Scan for the cell matching the given text and deliver its (x, y) coordinate at center. 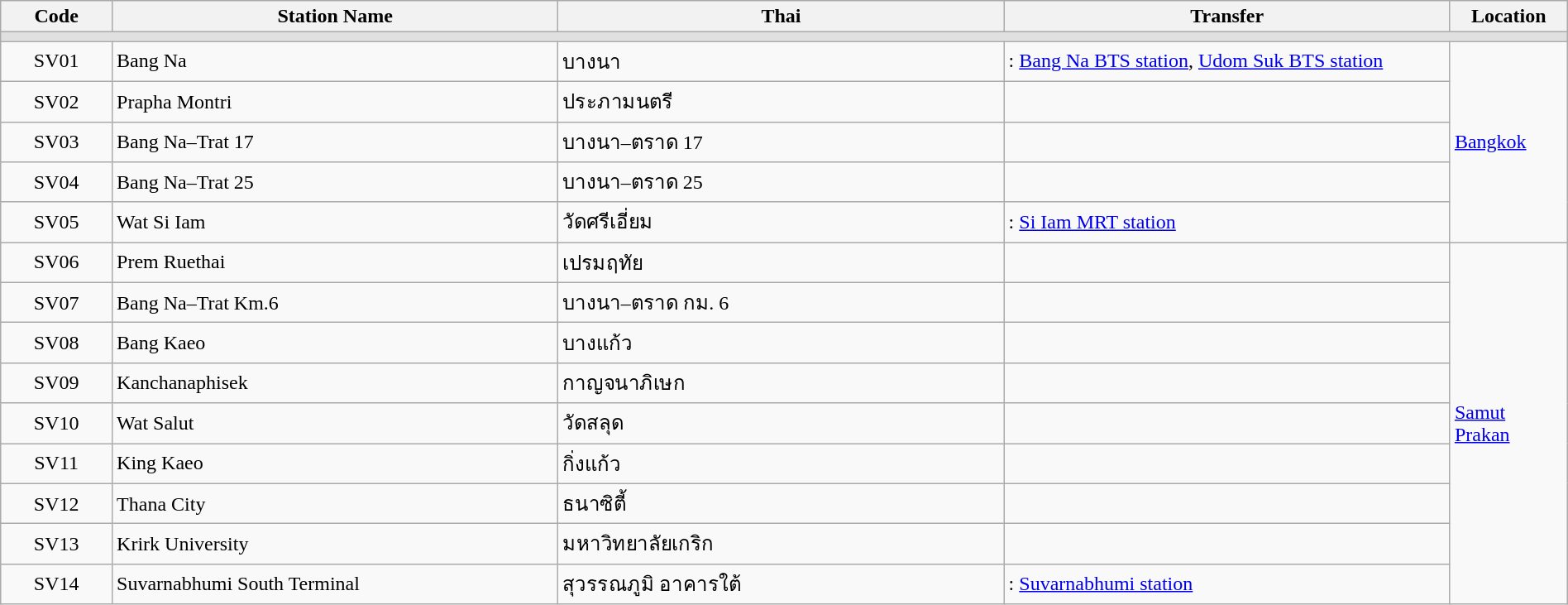
: Suvarnabhumi station (1227, 584)
King Kaeo (336, 463)
SV09 (56, 382)
บางแก้ว (781, 343)
Samut Prakan (1508, 424)
SV10 (56, 424)
Bangkok (1508, 142)
Krirk University (336, 545)
บางนา (781, 61)
เปรมฤทัย (781, 263)
วัดสลุด (781, 424)
SV07 (56, 303)
SV06 (56, 263)
SV14 (56, 584)
Station Name (336, 17)
SV11 (56, 463)
สุวรรณภูมิ อาคารใต้ (781, 584)
วัดศรีเอี่ยม (781, 222)
Location (1508, 17)
มหาวิทยาลัยเกริก (781, 545)
: Bang Na BTS station, Udom Suk BTS station (1227, 61)
Prapha Montri (336, 101)
Prem Ruethai (336, 263)
SV01 (56, 61)
SV13 (56, 545)
Bang Na–Trat 17 (336, 142)
Transfer (1227, 17)
Suvarnabhumi South Terminal (336, 584)
: Si Iam MRT station (1227, 222)
SV04 (56, 182)
กาญจนาภิเษก (781, 382)
Bang Na (336, 61)
Kanchanaphisek (336, 382)
SV08 (56, 343)
บางนา–ตราด 25 (781, 182)
Thana City (336, 503)
ประภามนตรี (781, 101)
กิ่งแก้ว (781, 463)
Bang Na–Trat Km.6 (336, 303)
SV03 (56, 142)
บางนา–ตราด กม. 6 (781, 303)
SV05 (56, 222)
บางนา–ตราด 17 (781, 142)
Wat Salut (336, 424)
SV12 (56, 503)
Bang Kaeo (336, 343)
Wat Si Iam (336, 222)
Code (56, 17)
Bang Na–Trat 25 (336, 182)
SV02 (56, 101)
Thai (781, 17)
ธนาซิตี้ (781, 503)
